Extract the (x, y) coordinate from the center of the cell holding the provided text.  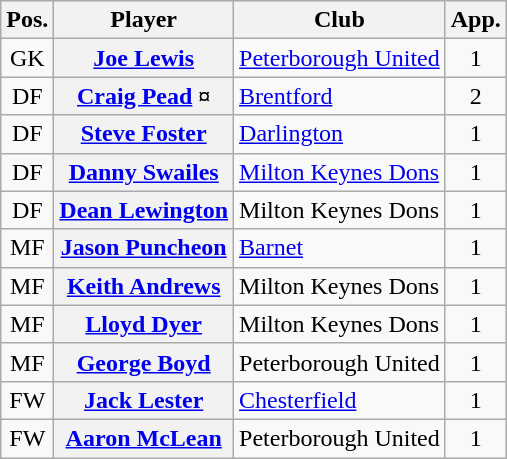
Barnet (340, 248)
Steve Foster (144, 134)
Craig Pead ¤ (144, 96)
Lloyd Dyer (144, 324)
Aaron McLean (144, 438)
Chesterfield (340, 400)
Dean Lewington (144, 210)
2 (476, 96)
Brentford (340, 96)
Pos. (28, 20)
Darlington (340, 134)
Danny Swailes (144, 172)
Jack Lester (144, 400)
Jason Puncheon (144, 248)
Keith Andrews (144, 286)
Joe Lewis (144, 58)
App. (476, 20)
Club (340, 20)
George Boyd (144, 362)
GK (28, 58)
Player (144, 20)
